Provide the [X, Y] coordinate of the cell's center where the given text is located.  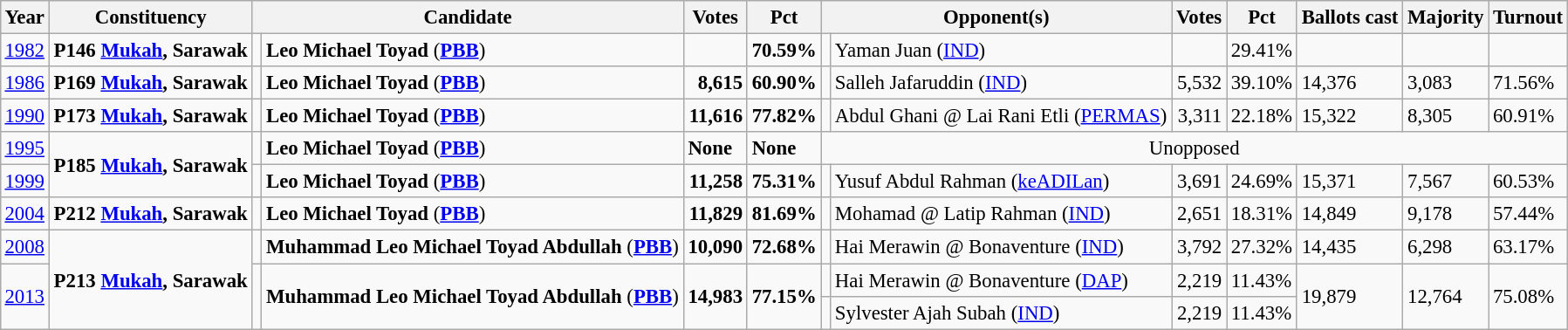
22.18% [1262, 116]
14,849 [1349, 214]
7,567 [1446, 182]
8,305 [1446, 116]
Turnout [1529, 17]
72.68% [784, 247]
Sylvester Ajah Subah (IND) [1002, 313]
Unopposed [1194, 148]
14,376 [1349, 83]
Yaman Juan (IND) [1002, 50]
P173 Mukah, Sarawak [150, 116]
75.31% [784, 182]
Abdul Ghani @ Lai Rani Etli (PERMAS) [1002, 116]
Candidate [468, 17]
1990 [24, 116]
75.08% [1529, 297]
70.59% [784, 50]
Hai Merawin @ Bonaventure (IND) [1002, 247]
P185 Mukah, Sarawak [150, 164]
Yusuf Abdul Rahman (keADILan) [1002, 182]
1999 [24, 182]
77.15% [784, 297]
2,651 [1199, 214]
11,258 [716, 182]
24.69% [1262, 182]
1986 [24, 83]
6,298 [1446, 247]
P213 Mukah, Sarawak [150, 279]
27.32% [1262, 247]
2013 [24, 297]
39.10% [1262, 83]
Hai Merawin @ Bonaventure (DAP) [1002, 280]
77.82% [784, 116]
Opponent(s) [996, 17]
3,311 [1199, 116]
14,983 [716, 297]
Constituency [150, 17]
57.44% [1529, 214]
19,879 [1349, 297]
Majority [1446, 17]
10,090 [716, 247]
3,083 [1446, 83]
63.17% [1529, 247]
9,178 [1446, 214]
2008 [24, 247]
2004 [24, 214]
60.90% [784, 83]
Year [24, 17]
P212 Mukah, Sarawak [150, 214]
29.41% [1262, 50]
12,764 [1446, 297]
3,691 [1199, 182]
15,371 [1349, 182]
14,435 [1349, 247]
1995 [24, 148]
3,792 [1199, 247]
15,322 [1349, 116]
5,532 [1199, 83]
11,829 [716, 214]
1982 [24, 50]
11,616 [716, 116]
60.91% [1529, 116]
18.31% [1262, 214]
81.69% [784, 214]
Salleh Jafaruddin (IND) [1002, 83]
60.53% [1529, 182]
Mohamad @ Latip Rahman (IND) [1002, 214]
P146 Mukah, Sarawak [150, 50]
P169 Mukah, Sarawak [150, 83]
71.56% [1529, 83]
Ballots cast [1349, 17]
8,615 [716, 83]
